From the cell containing the given text, extract its center point as (x, y) coordinate. 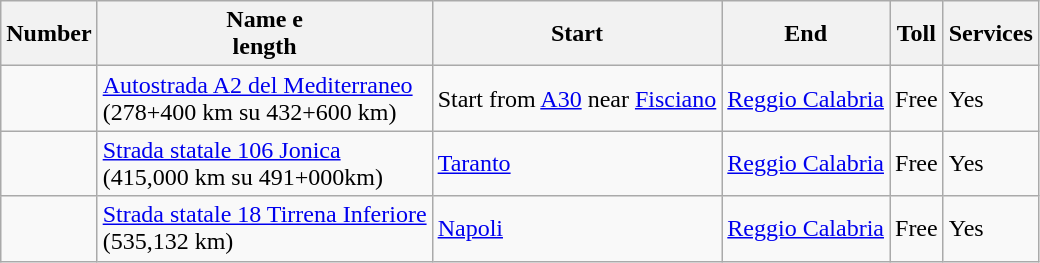
Strada statale 18 Tirrena Inferiore(535,132 km) (264, 228)
Napoli (577, 228)
Start from A30 near Fisciano (577, 98)
Start (577, 34)
End (806, 34)
Toll (917, 34)
Number (49, 34)
Name elength (264, 34)
Services (990, 34)
Strada statale 106 Jonica(415,000 km su 491+000km) (264, 164)
Autostrada A2 del Mediterraneo(278+400 km su 432+600 km) (264, 98)
Taranto (577, 164)
